Capture the cell that displays the provided text and extract its (x, y) central coordinate. 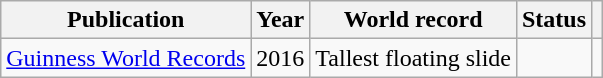
World record (414, 20)
Tallest floating slide (414, 58)
Publication (126, 20)
Guinness World Records (126, 58)
Year (280, 20)
2016 (280, 58)
Status (554, 20)
